Scan for the cell matching the given text and deliver its (X, Y) coordinate at center. 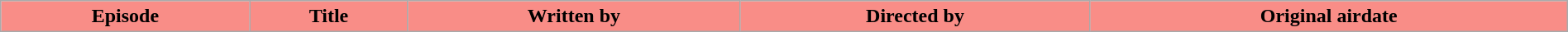
Directed by (915, 16)
Title (329, 16)
Written by (574, 16)
Original airdate (1328, 16)
Episode (126, 16)
